Provide the [x, y] coordinate of the cell's center where the given text is located.  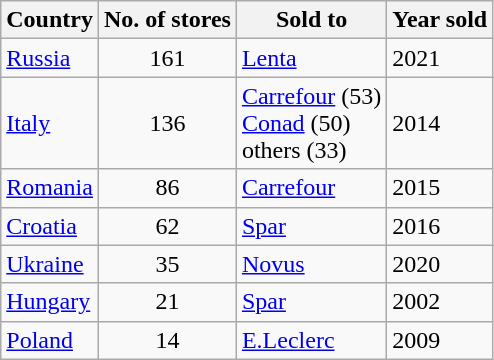
Sold to [311, 20]
Ukraine [50, 264]
Croatia [50, 226]
2009 [440, 340]
Country [50, 20]
21 [167, 302]
Russia [50, 58]
136 [167, 123]
E.Leclerc [311, 340]
161 [167, 58]
2015 [440, 188]
14 [167, 340]
62 [167, 226]
86 [167, 188]
35 [167, 264]
2020 [440, 264]
2014 [440, 123]
2002 [440, 302]
Poland [50, 340]
Carrefour (53)Conad (50)others (33) [311, 123]
Hungary [50, 302]
Romania [50, 188]
2016 [440, 226]
Year sold [440, 20]
Lenta [311, 58]
Novus [311, 264]
Italy [50, 123]
No. of stores [167, 20]
2021 [440, 58]
Carrefour [311, 188]
